Output the (x, y) coordinate of the center of the cell containing the given text.  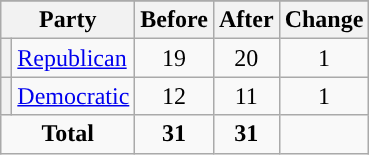
19 (174, 58)
Democratic (74, 96)
20 (246, 58)
11 (246, 96)
Change (324, 20)
Total (68, 134)
Before (174, 20)
Republican (74, 58)
12 (174, 96)
Party (68, 20)
After (246, 20)
